From the cell containing the given text, extract its center point as (X, Y) coordinate. 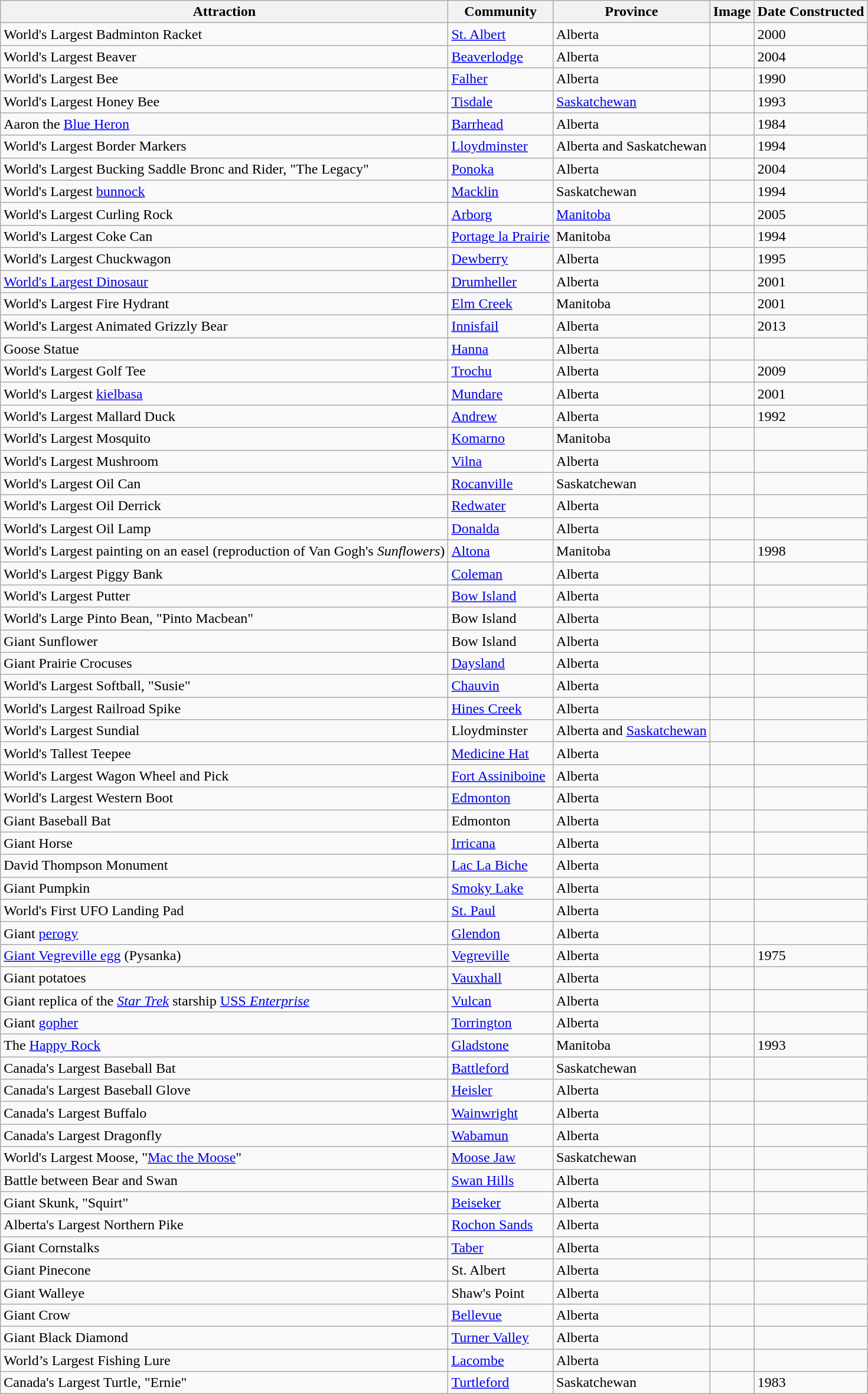
2009 (811, 371)
Giant gopher (224, 1023)
World's Largest kielbasa (224, 394)
Vegreville (501, 955)
Giant perogy (224, 933)
World's Largest Oil Lamp (224, 528)
Altona (501, 551)
Falher (501, 79)
World's Largest Fire Hydrant (224, 304)
Shaw's Point (501, 1292)
Arborg (501, 214)
Ponoka (501, 169)
Gladstone (501, 1046)
World's Largest Wagon Wheel and Pick (224, 776)
1983 (811, 1383)
Giant Walleye (224, 1292)
World's Largest Softball, "Susie" (224, 686)
Tisdale (501, 102)
Lacombe (501, 1360)
Vauxhall (501, 978)
World's Largest Mosquito (224, 439)
Vulcan (501, 1001)
Bellevue (501, 1315)
2000 (811, 34)
Province (632, 12)
Battle between Bear and Swan (224, 1180)
Canada's Largest Buffalo (224, 1113)
Canada's Largest Dragonfly (224, 1135)
1984 (811, 124)
Smoky Lake (501, 888)
World's Largest Coke Can (224, 236)
Beiseker (501, 1203)
Giant Crow (224, 1315)
Aaron the Blue Heron (224, 124)
Macklin (501, 191)
Irricana (501, 843)
Daysland (501, 664)
World's Largest painting on an easel (reproduction of Van Gogh's Sunflowers) (224, 551)
Barrhead (501, 124)
Giant potatoes (224, 978)
Coleman (501, 573)
St. Paul (501, 910)
Giant Horse (224, 843)
Giant Baseball Bat (224, 821)
The Happy Rock (224, 1046)
Drumheller (501, 282)
World's Largest Railroad Spike (224, 709)
Giant Pinecone (224, 1270)
World's Largest Bee (224, 79)
2013 (811, 327)
Mundare (501, 394)
Giant Skunk, "Squirt" (224, 1203)
Rocanville (501, 484)
Wabamun (501, 1135)
Image (732, 12)
Canada's Largest Baseball Bat (224, 1068)
1998 (811, 551)
World's Largest Sundial (224, 731)
David Thompson Monument (224, 866)
Hines Creek (501, 709)
World's Largest Mallard Duck (224, 416)
Trochu (501, 371)
Fort Assiniboine (501, 776)
Giant replica of the Star Trek starship USS Enterprise (224, 1001)
World's Largest Putter (224, 596)
Canada's Largest Turtle, "Ernie" (224, 1383)
World's Largest bunnock (224, 191)
World's First UFO Landing Pad (224, 910)
World's Largest Border Markers (224, 146)
Portage la Prairie (501, 236)
Swan Hills (501, 1180)
Andrew (501, 416)
Heisler (501, 1091)
Taber (501, 1248)
Medicine Hat (501, 753)
Glendon (501, 933)
World's Largest Golf Tee (224, 371)
Wainwright (501, 1113)
Hanna (501, 349)
Komarno (501, 439)
1995 (811, 259)
Giant Prairie Crocuses (224, 664)
World's Largest Mushroom (224, 461)
Attraction (224, 12)
Vilna (501, 461)
World's Largest Moose, "Mac the Moose" (224, 1158)
World's Large Pinto Bean, "Pinto Macbean" (224, 618)
Redwater (501, 506)
Goose Statue (224, 349)
World's Largest Dinosaur (224, 282)
Turner Valley (501, 1337)
World's Largest Animated Grizzly Bear (224, 327)
Giant Vegreville egg (Pysanka) (224, 955)
1975 (811, 955)
World's Largest Oil Can (224, 484)
Lac La Biche (501, 866)
Moose Jaw (501, 1158)
Giant Cornstalks (224, 1248)
World’s Largest Fishing Lure (224, 1360)
World's Largest Piggy Bank (224, 573)
World's Largest Chuckwagon (224, 259)
Donalda (501, 528)
Giant Pumpkin (224, 888)
World's Largest Oil Derrick (224, 506)
World's Largest Honey Bee (224, 102)
Innisfail (501, 327)
Chauvin (501, 686)
1990 (811, 79)
Rochon Sands (501, 1225)
Date Constructed (811, 12)
Dewberry (501, 259)
World's Tallest Teepee (224, 753)
2005 (811, 214)
World's Largest Bucking Saddle Bronc and Rider, "The Legacy" (224, 169)
Turtleford (501, 1383)
World's Largest Badminton Racket (224, 34)
Giant Sunflower (224, 641)
Torrington (501, 1023)
1992 (811, 416)
Community (501, 12)
World's Largest Curling Rock (224, 214)
Elm Creek (501, 304)
Giant Black Diamond (224, 1337)
Alberta's Largest Northern Pike (224, 1225)
Canada's Largest Baseball Glove (224, 1091)
World's Largest Western Boot (224, 798)
World's Largest Beaver (224, 57)
Battleford (501, 1068)
Beaverlodge (501, 57)
